Capture the cell that displays the provided text and extract its (X, Y) central coordinate. 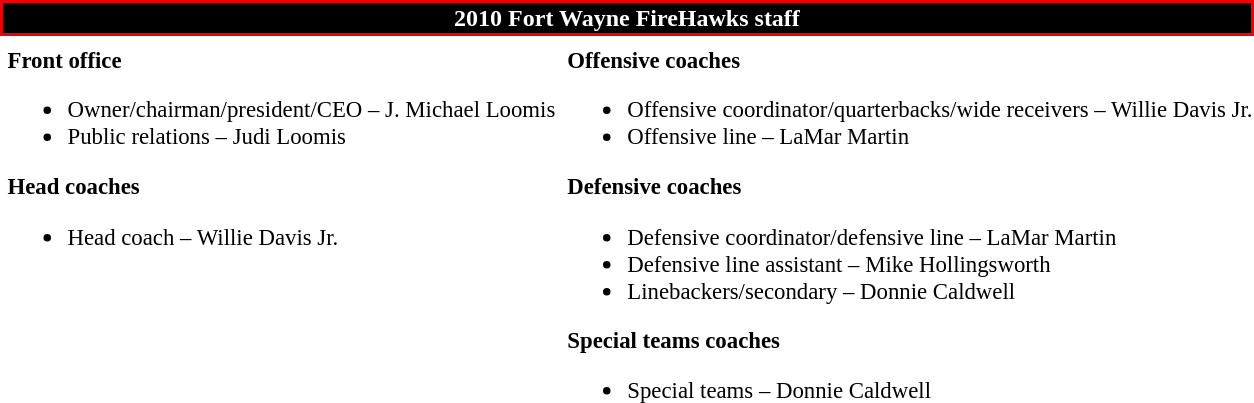
2010 Fort Wayne FireHawks staff (627, 18)
